Scan for the cell matching the given text and deliver its (x, y) coordinate at center. 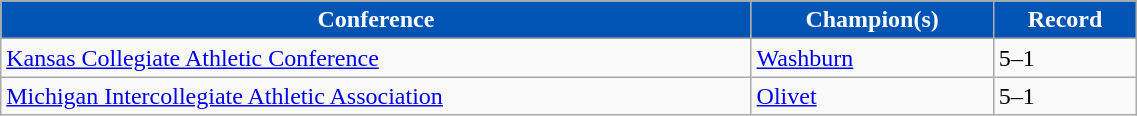
Record (1065, 20)
Olivet (872, 96)
Conference (376, 20)
Champion(s) (872, 20)
Washburn (872, 58)
Michigan Intercollegiate Athletic Association (376, 96)
Kansas Collegiate Athletic Conference (376, 58)
